Return the (X, Y) coordinate for the center point of the cell that contains the specified text.  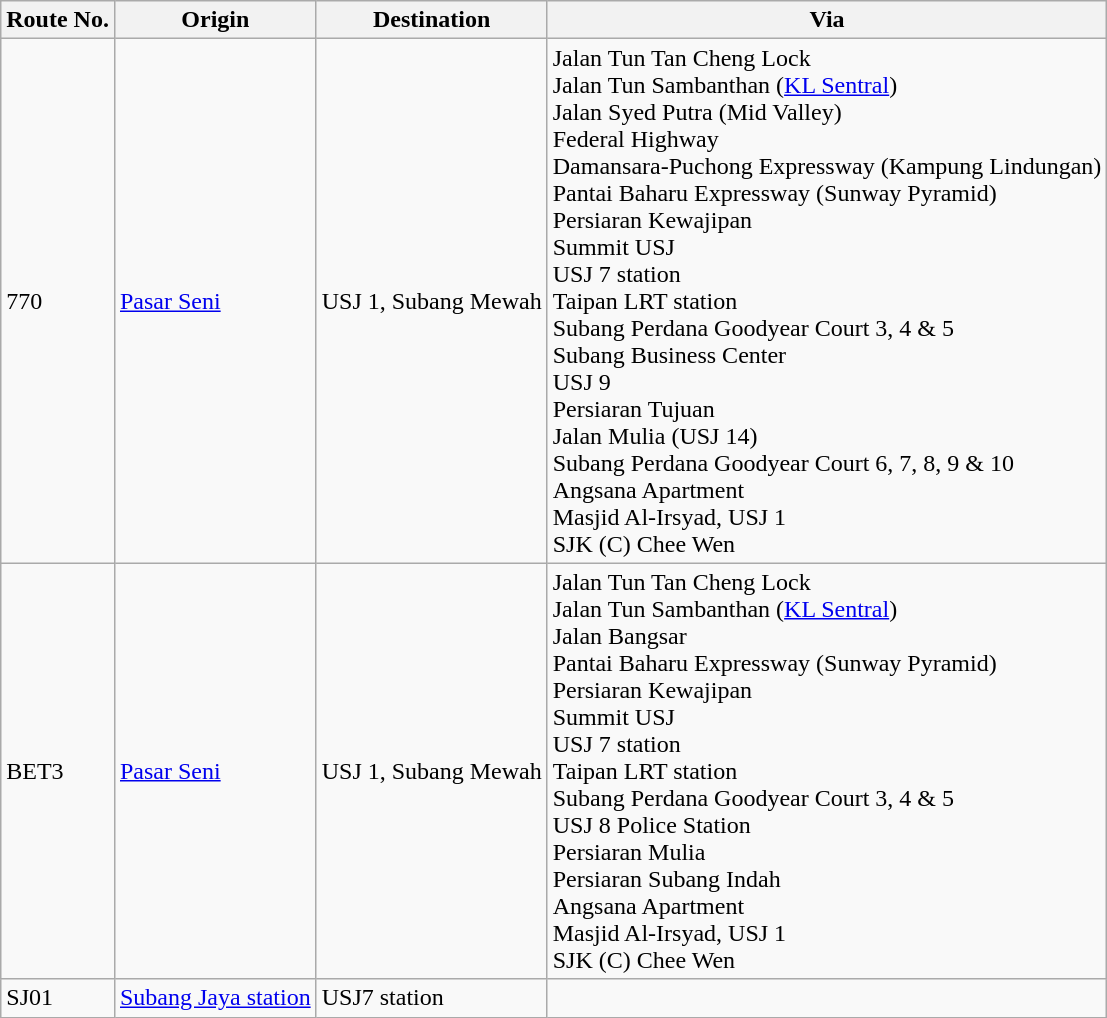
Subang Jaya station (215, 998)
Destination (432, 20)
770 (58, 301)
BET3 (58, 771)
Via (827, 20)
SJ01 (58, 998)
Route No. (58, 20)
USJ7 station (432, 998)
Origin (215, 20)
